Search for the cell housing the specified text and yield its (X, Y) center coordinate. 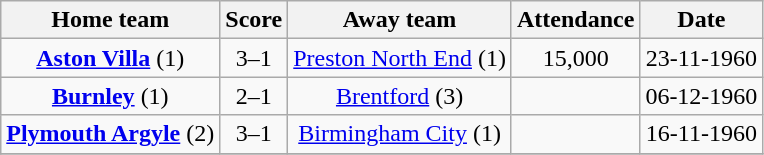
23-11-1960 (702, 58)
Away team (400, 20)
Brentford (3) (400, 96)
Birmingham City (1) (400, 134)
15,000 (575, 58)
Burnley (1) (110, 96)
Home team (110, 20)
16-11-1960 (702, 134)
Score (254, 20)
2–1 (254, 96)
Date (702, 20)
Plymouth Argyle (2) (110, 134)
Preston North End (1) (400, 58)
06-12-1960 (702, 96)
Attendance (575, 20)
Aston Villa (1) (110, 58)
